Scan for the cell matching the given text and deliver its (x, y) coordinate at center. 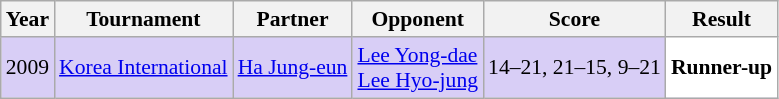
Partner (293, 19)
Lee Yong-dae Lee Hyo-jung (418, 68)
Ha Jung-eun (293, 68)
2009 (28, 68)
Result (722, 19)
Runner-up (722, 68)
Tournament (144, 19)
14–21, 21–15, 9–21 (574, 68)
Korea International (144, 68)
Score (574, 19)
Opponent (418, 19)
Year (28, 19)
